Determine the (X, Y) coordinate at the center of the cell enclosing the given text.  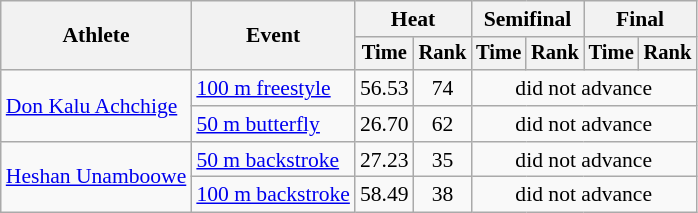
74 (443, 88)
35 (443, 160)
56.53 (384, 88)
58.49 (384, 195)
Final (640, 19)
100 m freestyle (273, 88)
26.70 (384, 124)
38 (443, 195)
Heshan Unamboowe (96, 178)
Athlete (96, 36)
62 (443, 124)
Don Kalu Achchige (96, 106)
50 m butterfly (273, 124)
Event (273, 36)
100 m backstroke (273, 195)
Semifinal (527, 19)
50 m backstroke (273, 160)
27.23 (384, 160)
Heat (413, 19)
